For the text-containing cell, return its midpoint in (X, Y) coordinate format. 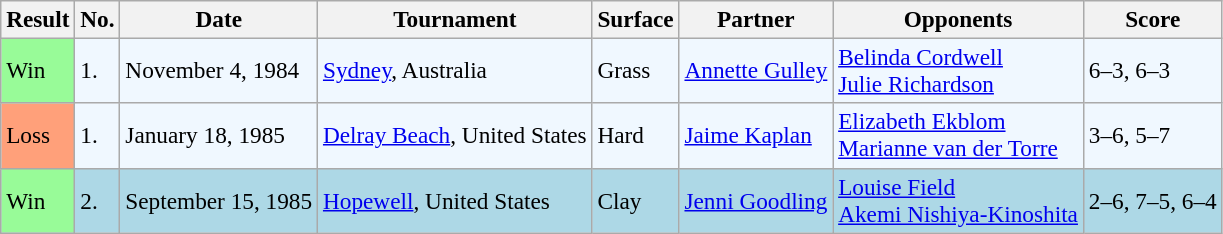
Result (38, 19)
Sydney, Australia (455, 70)
Jaime Kaplan (756, 136)
Grass (636, 70)
Tournament (455, 19)
Delray Beach, United States (455, 136)
2–6, 7–5, 6–4 (1152, 200)
Date (219, 19)
Loss (38, 136)
3–6, 5–7 (1152, 136)
Score (1152, 19)
November 4, 1984 (219, 70)
Partner (756, 19)
Opponents (958, 19)
Hard (636, 136)
No. (98, 19)
Clay (636, 200)
Hopewell, United States (455, 200)
Louise Field Akemi Nishiya-Kinoshita (958, 200)
Surface (636, 19)
6–3, 6–3 (1152, 70)
January 18, 1985 (219, 136)
September 15, 1985 (219, 200)
Elizabeth Ekblom Marianne van der Torre (958, 136)
2. (98, 200)
Belinda Cordwell Julie Richardson (958, 70)
Jenni Goodling (756, 200)
Annette Gulley (756, 70)
